For the text-containing cell, return its midpoint in (x, y) coordinate format. 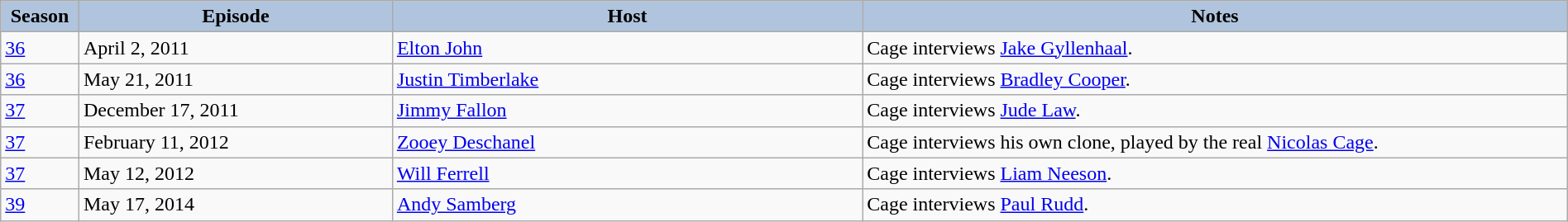
Season (40, 17)
December 17, 2011 (235, 111)
Cage interviews his own clone, played by the real Nicolas Cage. (1216, 142)
Cage interviews Bradley Cooper. (1216, 79)
Zooey Deschanel (627, 142)
Andy Samberg (627, 205)
Jimmy Fallon (627, 111)
Cage interviews Jude Law. (1216, 111)
Cage interviews Paul Rudd. (1216, 205)
Elton John (627, 48)
Will Ferrell (627, 173)
April 2, 2011 (235, 48)
Host (627, 17)
May 12, 2012 (235, 173)
Episode (235, 17)
Justin Timberlake (627, 79)
39 (40, 205)
Notes (1216, 17)
May 21, 2011 (235, 79)
May 17, 2014 (235, 205)
Cage interviews Jake Gyllenhaal. (1216, 48)
Cage interviews Liam Neeson. (1216, 173)
February 11, 2012 (235, 142)
